For the text-containing cell, return its midpoint in (x, y) coordinate format. 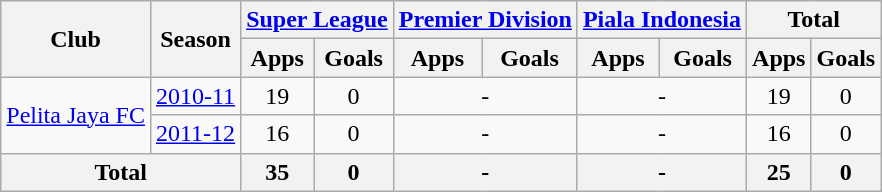
2010-11 (195, 96)
25 (779, 172)
Pelita Jaya FC (76, 115)
Premier Division (485, 20)
Club (76, 39)
Super League (318, 20)
2011-12 (195, 134)
Season (195, 39)
35 (278, 172)
Piala Indonesia (662, 20)
